Detect which cell encompasses the target text, then output its [x, y] center coordinate. 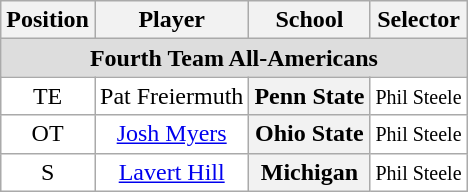
Josh Myers [171, 134]
TE [48, 96]
Fourth Team All-Americans [234, 58]
School [310, 20]
Ohio State [310, 134]
S [48, 172]
Pat Freiermuth [171, 96]
Michigan [310, 172]
Penn State [310, 96]
Selector [418, 20]
Lavert Hill [171, 172]
Player [171, 20]
Position [48, 20]
OT [48, 134]
